Scan for the cell matching the given text and deliver its [X, Y] coordinate at center. 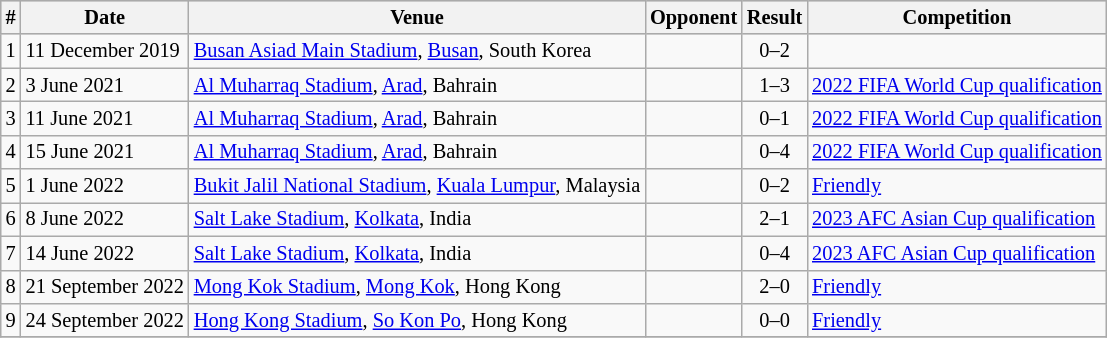
Venue [417, 17]
15 June 2021 [105, 152]
7 [11, 253]
Result [774, 17]
14 June 2022 [105, 253]
1–3 [774, 85]
5 [11, 186]
2–1 [774, 219]
Mong Kok Stadium, Mong Kok, Hong Kong [417, 287]
8 [11, 287]
9 [11, 320]
1 June 2022 [105, 186]
Opponent [694, 17]
6 [11, 219]
11 December 2019 [105, 51]
2 [11, 85]
2–0 [774, 287]
3 [11, 118]
Hong Kong Stadium, So Kon Po, Hong Kong [417, 320]
# [11, 17]
8 June 2022 [105, 219]
Competition [957, 17]
Busan Asiad Main Stadium, Busan, South Korea [417, 51]
3 June 2021 [105, 85]
24 September 2022 [105, 320]
1 [11, 51]
Date [105, 17]
4 [11, 152]
0–0 [774, 320]
Bukit Jalil National Stadium, Kuala Lumpur, Malaysia [417, 186]
11 June 2021 [105, 118]
0–1 [774, 118]
21 September 2022 [105, 287]
